From the cell containing the given text, extract its center point as (x, y) coordinate. 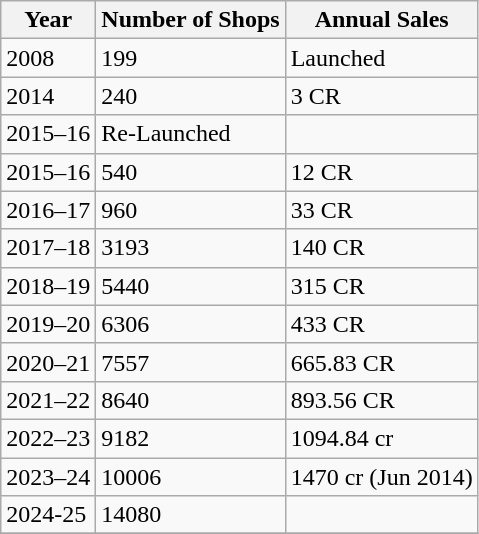
140 CR (382, 248)
Number of Shops (190, 20)
2024-25 (48, 515)
2014 (48, 96)
10006 (190, 477)
199 (190, 58)
540 (190, 172)
2022–23 (48, 438)
433 CR (382, 324)
960 (190, 210)
6306 (190, 324)
Launched (382, 58)
2017–18 (48, 248)
9182 (190, 438)
1470 cr (Jun 2014) (382, 477)
3193 (190, 248)
33 CR (382, 210)
315 CR (382, 286)
2019–20 (48, 324)
Re-Launched (190, 134)
12 CR (382, 172)
665.83 CR (382, 362)
7557 (190, 362)
1094.84 cr (382, 438)
2018–19 (48, 286)
14080 (190, 515)
2008 (48, 58)
3 CR (382, 96)
8640 (190, 400)
240 (190, 96)
2016–17 (48, 210)
2020–21 (48, 362)
5440 (190, 286)
2023–24 (48, 477)
2021–22 (48, 400)
Year (48, 20)
Annual Sales (382, 20)
893.56 CR (382, 400)
